Identify which cell holds the provided text, then report its [X, Y] central coordinate. 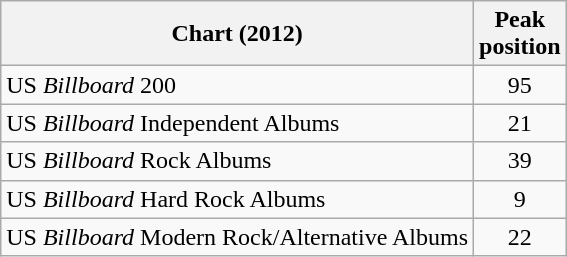
39 [520, 161]
US Billboard Modern Rock/Alternative Albums [238, 237]
22 [520, 237]
US Billboard Independent Albums [238, 123]
Chart (2012) [238, 34]
US Billboard 200 [238, 85]
US Billboard Hard Rock Albums [238, 199]
Peakposition [520, 34]
US Billboard Rock Albums [238, 161]
21 [520, 123]
9 [520, 199]
95 [520, 85]
